Scan for the cell matching the given text and deliver its [X, Y] coordinate at center. 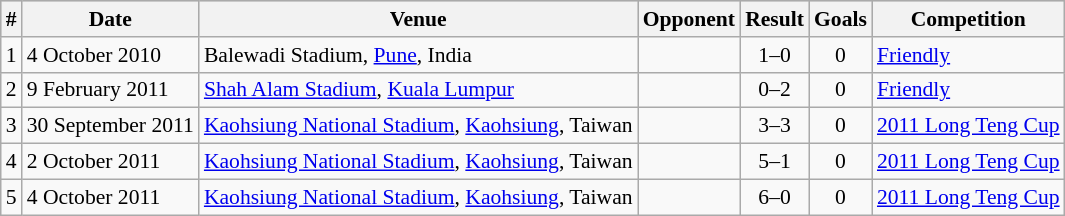
30 September 2011 [110, 126]
3 [12, 126]
Goals [840, 19]
Competition [968, 19]
# [12, 19]
Shah Alam Stadium, Kuala Lumpur [418, 90]
Date [110, 19]
Result [774, 19]
2 [12, 90]
Balewadi Stadium, Pune, India [418, 55]
4 October 2011 [110, 197]
6–0 [774, 197]
5 [12, 197]
4 October 2010 [110, 55]
1–0 [774, 55]
Venue [418, 19]
0–2 [774, 90]
4 [12, 162]
1 [12, 55]
Opponent [690, 19]
9 February 2011 [110, 90]
3–3 [774, 126]
5–1 [774, 162]
2 October 2011 [110, 162]
